From the cell containing the given text, extract its center point as [X, Y] coordinate. 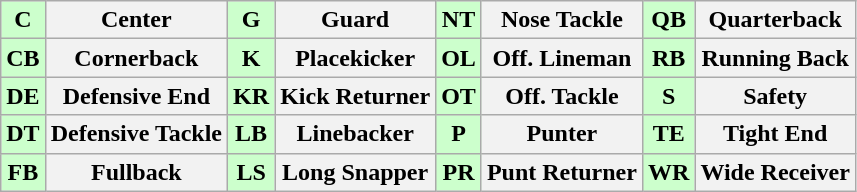
PR [459, 172]
Defensive Tackle [136, 134]
S [668, 96]
DE [23, 96]
OT [459, 96]
Punt Returner [562, 172]
Placekicker [356, 58]
Safety [776, 96]
Linebacker [356, 134]
Punter [562, 134]
WR [668, 172]
Fullback [136, 172]
CB [23, 58]
Quarterback [776, 20]
Center [136, 20]
FB [23, 172]
Kick Returner [356, 96]
RB [668, 58]
LS [252, 172]
Long Snapper [356, 172]
TE [668, 134]
NT [459, 20]
Tight End [776, 134]
K [252, 58]
Off. Tackle [562, 96]
Running Back [776, 58]
Off. Lineman [562, 58]
P [459, 134]
Guard [356, 20]
Cornerback [136, 58]
C [23, 20]
Nose Tackle [562, 20]
KR [252, 96]
OL [459, 58]
LB [252, 134]
Defensive End [136, 96]
DT [23, 134]
G [252, 20]
QB [668, 20]
Wide Receiver [776, 172]
